Scan for the cell matching the given text and deliver its [X, Y] coordinate at center. 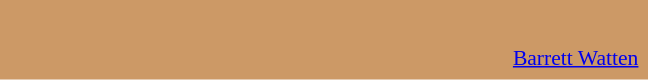
Barrett Watten [324, 58]
